Extract the (X, Y) coordinate from the center of the cell holding the provided text.  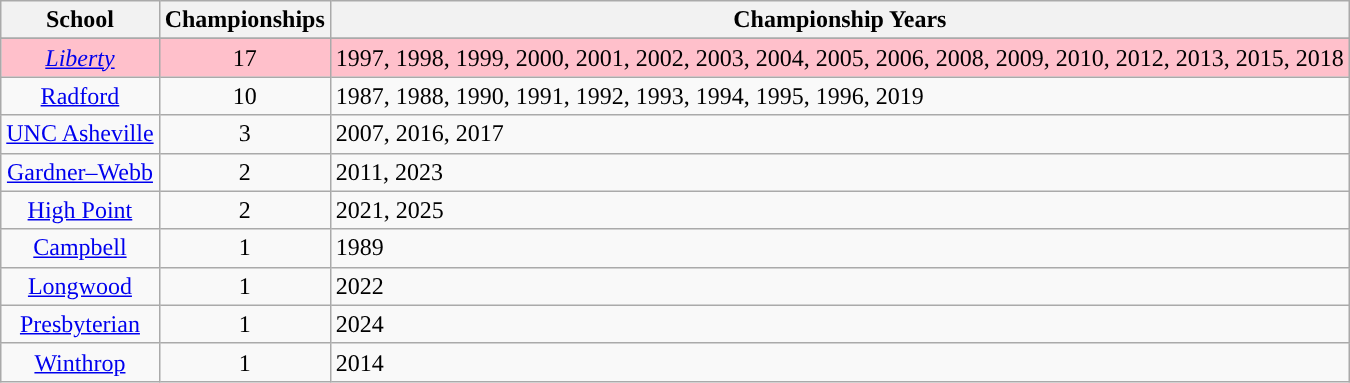
Campbell (80, 248)
Presbyterian (80, 324)
UNC Asheville (80, 134)
Championship Years (840, 20)
2007, 2016, 2017 (840, 134)
1987, 1988, 1990, 1991, 1992, 1993, 1994, 1995, 1996, 2019 (840, 96)
Championships (244, 20)
1997, 1998, 1999, 2000, 2001, 2002, 2003, 2004, 2005, 2006, 2008, 2009, 2010, 2012, 2013, 2015, 2018 (840, 58)
Winthrop (80, 362)
1989 (840, 248)
Gardner–Webb (80, 172)
2021, 2025 (840, 210)
Radford (80, 96)
2022 (840, 286)
2014 (840, 362)
3 (244, 134)
10 (244, 96)
17 (244, 58)
2024 (840, 324)
Liberty (80, 58)
2011, 2023 (840, 172)
High Point (80, 210)
Longwood (80, 286)
School (80, 20)
